Identify which cell holds the provided text, then report its (X, Y) central coordinate. 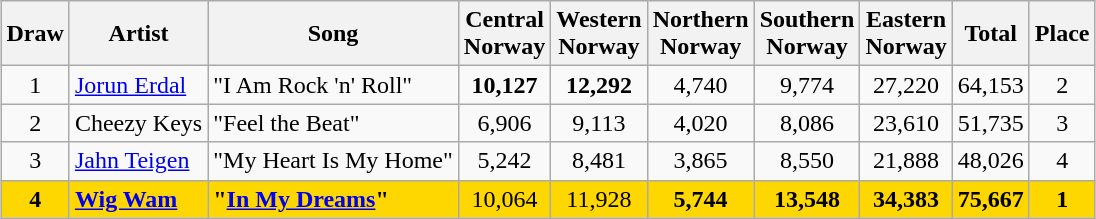
9,774 (807, 85)
13,548 (807, 199)
48,026 (990, 161)
8,086 (807, 123)
64,153 (990, 85)
5,744 (700, 199)
27,220 (906, 85)
SouthernNorway (807, 34)
Jahn Teigen (138, 161)
WesternNorway (599, 34)
75,667 (990, 199)
"Feel the Beat" (334, 123)
8,481 (599, 161)
Artist (138, 34)
Jorun Erdal (138, 85)
34,383 (906, 199)
3,865 (700, 161)
9,113 (599, 123)
"In My Dreams" (334, 199)
10,064 (504, 199)
EasternNorway (906, 34)
10,127 (504, 85)
21,888 (906, 161)
23,610 (906, 123)
"My Heart Is My Home" (334, 161)
12,292 (599, 85)
Total (990, 34)
Wig Wam (138, 199)
Song (334, 34)
8,550 (807, 161)
"I Am Rock 'n' Roll" (334, 85)
Cheezy Keys (138, 123)
Draw (35, 34)
51,735 (990, 123)
Place (1062, 34)
5,242 (504, 161)
NorthernNorway (700, 34)
11,928 (599, 199)
4,020 (700, 123)
6,906 (504, 123)
CentralNorway (504, 34)
4,740 (700, 85)
